Determine the (X, Y) coordinate at the center of the cell enclosing the given text.  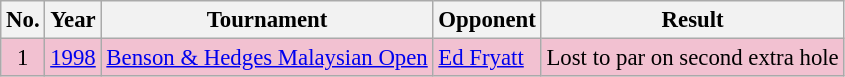
Tournament (267, 20)
Ed Fryatt (487, 58)
No. (23, 20)
1 (23, 58)
Result (692, 20)
Year (73, 20)
1998 (73, 58)
Lost to par on second extra hole (692, 58)
Opponent (487, 20)
Benson & Hedges Malaysian Open (267, 58)
